Scan for the cell matching the given text and deliver its [X, Y] coordinate at center. 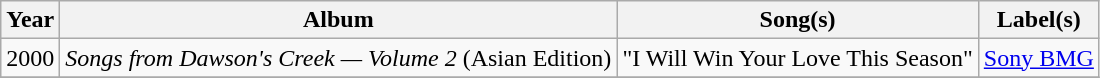
2000 [30, 58]
Sony BMG [1038, 58]
"I Will Win Your Love This Season" [798, 58]
Song(s) [798, 20]
Label(s) [1038, 20]
Album [338, 20]
Year [30, 20]
Songs from Dawson's Creek — Volume 2 (Asian Edition) [338, 58]
